Identify which cell holds the provided text, then report its [x, y] central coordinate. 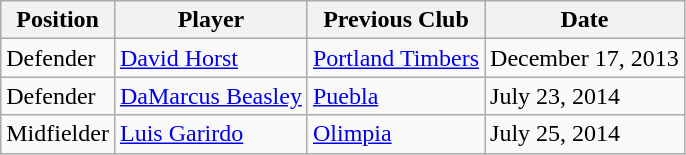
July 25, 2014 [585, 134]
Puebla [396, 96]
Position [58, 20]
DaMarcus Beasley [210, 96]
Previous Club [396, 20]
Midfielder [58, 134]
Date [585, 20]
Olimpia [396, 134]
December 17, 2013 [585, 58]
Portland Timbers [396, 58]
Player [210, 20]
Luis Garirdo [210, 134]
David Horst [210, 58]
July 23, 2014 [585, 96]
